Output the (X, Y) coordinate of the center of the cell containing the given text.  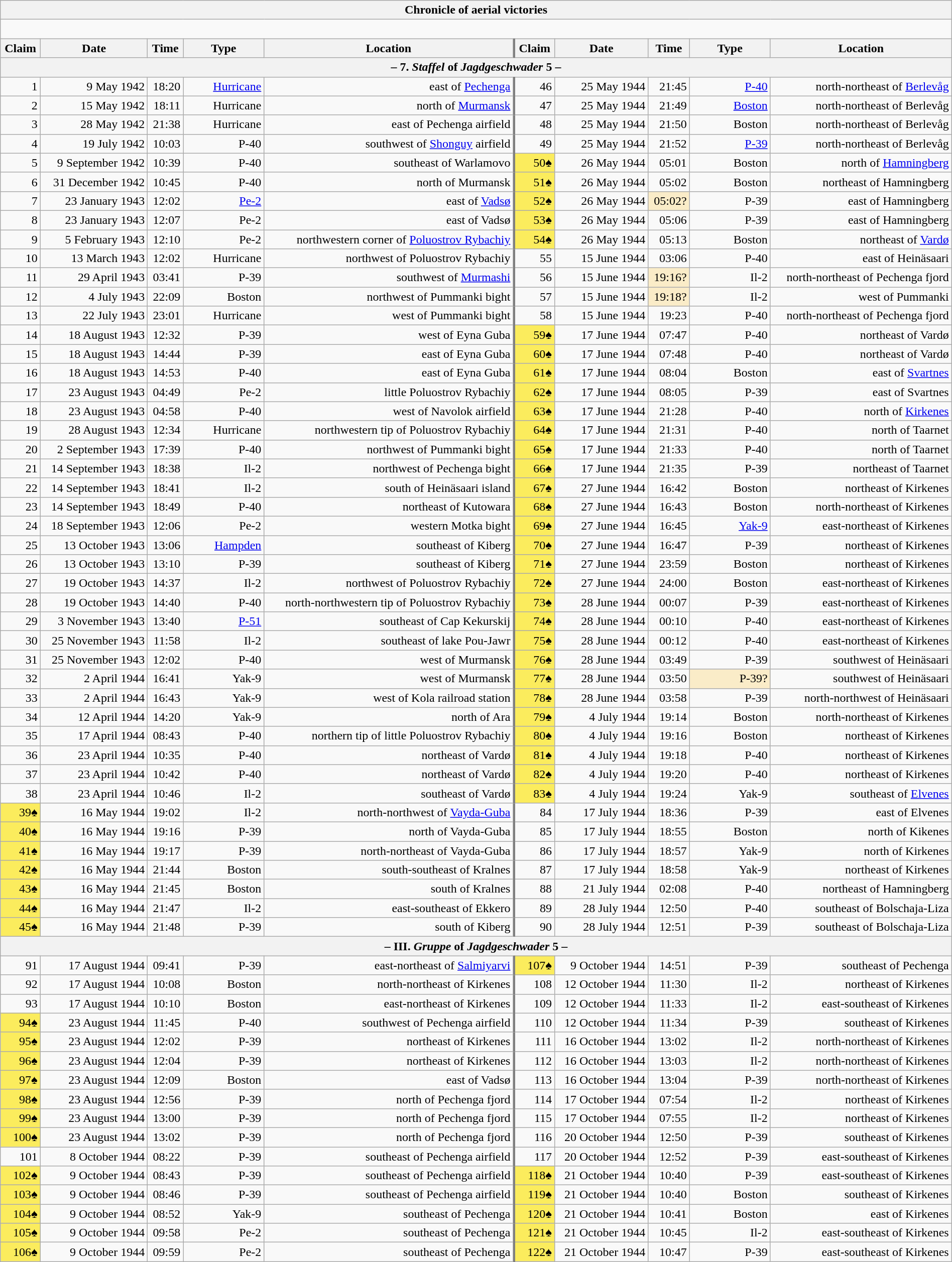
29 (21, 621)
67♠ (534, 487)
16:41 (166, 679)
12:34 (166, 430)
13 March 1943 (93, 259)
41♠ (21, 851)
90 (534, 927)
13:06 (166, 545)
60♠ (534, 354)
22 (21, 487)
40♠ (21, 831)
108 (534, 984)
111 (534, 1042)
south-southeast of Kralnes (389, 870)
9 (21, 239)
04:49 (166, 392)
86 (534, 851)
98♠ (21, 1099)
21:31 (669, 430)
28 May 1942 (93, 124)
Hampden (224, 545)
19:24 (669, 793)
23 (21, 507)
04:58 (166, 411)
21 July 1944 (602, 889)
north of Vayda-Guba (389, 831)
22 July 1943 (93, 316)
51♠ (534, 182)
56 (534, 278)
north of Hamningberg (861, 163)
21:52 (669, 144)
110 (534, 1023)
southeast of Warlamovo (389, 163)
36 (21, 755)
35 (21, 736)
52♠ (534, 201)
97♠ (21, 1080)
48 (534, 124)
88 (534, 889)
95♠ (21, 1042)
16:47 (669, 545)
66♠ (534, 468)
5 (21, 163)
11:58 (166, 641)
05:01 (669, 163)
11 (21, 278)
south of Heinäsaari island (389, 487)
16:42 (669, 487)
101 (21, 1156)
84 (534, 812)
east of Kirkenes (861, 1214)
18:41 (166, 487)
03:41 (166, 278)
25 (21, 545)
15 May 1942 (93, 105)
18:57 (669, 851)
116 (534, 1137)
38 (21, 793)
southwest of Shonguy airfield (389, 144)
119♠ (534, 1195)
99♠ (21, 1118)
31 December 1942 (93, 182)
13:10 (166, 564)
17 (21, 392)
11:45 (166, 1023)
6 (21, 182)
17 April 1944 (93, 736)
26 (21, 564)
western Motka bight (389, 526)
62♠ (534, 392)
12:06 (166, 526)
27 (21, 583)
76♠ (534, 660)
65♠ (534, 449)
5 February 1943 (93, 239)
13 (21, 316)
P-39? (730, 679)
Chronicle of aerial victories (476, 10)
21:38 (166, 124)
00:07 (669, 602)
14:37 (166, 583)
west of Navolok airfield (389, 411)
east of Elvenes (861, 812)
4 (21, 144)
8 (21, 220)
87 (534, 870)
east of Pechenga (389, 86)
37 (21, 774)
21 (21, 468)
14:44 (166, 354)
northwestern corner of Poluostrov Rybachiy (389, 239)
3 November 1943 (93, 621)
18 (21, 411)
53♠ (534, 220)
61♠ (534, 373)
14:51 (669, 965)
93 (21, 1003)
32 (21, 679)
64♠ (534, 430)
13:00 (166, 1118)
78♠ (534, 698)
14:53 (166, 373)
63♠ (534, 411)
85 (534, 831)
69♠ (534, 526)
12:09 (166, 1080)
59♠ (534, 335)
north of Kikenes (861, 831)
16:45 (669, 526)
16 (21, 373)
19 July 1942 (93, 144)
91 (21, 965)
31 (21, 660)
122♠ (534, 1252)
9 May 1942 (93, 86)
18:11 (166, 105)
00:10 (669, 621)
100♠ (21, 1137)
12:07 (166, 220)
117 (534, 1156)
19:20 (669, 774)
south of Kralnes (389, 889)
73♠ (534, 602)
33 (21, 698)
northeast of Taarnet (861, 468)
9 September 1942 (93, 163)
10:08 (166, 984)
05:02 (669, 182)
southeast of lake Pou-Jawr (389, 641)
09:41 (166, 965)
southeast of Vardø (389, 793)
115 (534, 1118)
03:06 (669, 259)
southwest of Pechenga airfield (389, 1023)
44♠ (21, 908)
P-51 (224, 621)
21:28 (669, 411)
02:08 (669, 889)
80♠ (534, 736)
southwest of Murmashi (389, 278)
03:58 (669, 698)
106♠ (21, 1252)
12:10 (166, 239)
23:01 (166, 316)
northwestern tip of Poluostrov Rybachiy (389, 430)
10:35 (166, 755)
74♠ (534, 621)
18:38 (166, 468)
39♠ (21, 812)
18:58 (669, 870)
10:03 (166, 144)
west of Pummanki (861, 297)
104♠ (21, 1214)
12:04 (166, 1061)
19 (21, 430)
114 (534, 1099)
08:52 (166, 1214)
12:56 (166, 1099)
71♠ (534, 564)
11:30 (669, 984)
southeast of Cap Kekurskij (389, 621)
89 (534, 908)
– III. Gruppe of Jagdgeschwader 5 – (476, 946)
79♠ (534, 717)
112 (534, 1061)
46 (534, 86)
14:40 (166, 602)
north-northwest of Heinäsaari (861, 698)
29 April 1943 (93, 278)
49 (534, 144)
81♠ (534, 755)
96♠ (21, 1061)
21:35 (669, 468)
10:10 (166, 1003)
113 (534, 1080)
03:50 (669, 679)
west of Kola railroad station (389, 698)
57 (534, 297)
24:00 (669, 583)
19:17 (166, 851)
12:52 (669, 1156)
75♠ (534, 641)
2 (21, 105)
03:49 (669, 660)
08:05 (669, 392)
00:12 (669, 641)
west of Eyna Guba (389, 335)
05:02? (669, 201)
94♠ (21, 1023)
little Poluostrov Rybachiy (389, 392)
17:39 (166, 449)
102♠ (21, 1176)
18 September 1943 (93, 526)
83♠ (534, 793)
east of Pechenga airfield (389, 124)
21:44 (166, 870)
12:51 (669, 927)
northeast of Kutowara (389, 507)
21:47 (166, 908)
13:04 (669, 1080)
121♠ (534, 1233)
north-northeast of Vayda-Guba (389, 851)
12:32 (166, 335)
18:36 (669, 812)
47 (534, 105)
07:48 (669, 354)
19:18 (669, 755)
21:48 (166, 927)
12 April 1944 (93, 717)
10:46 (166, 793)
1 (21, 86)
north of Ara (389, 717)
10:47 (669, 1252)
45♠ (21, 927)
10:41 (669, 1214)
09:59 (166, 1252)
4 July 1943 (93, 297)
northern tip of little Poluostrov Rybachiy (389, 736)
18:20 (166, 86)
8 October 1944 (93, 1156)
68♠ (534, 507)
3 (21, 124)
19:02 (166, 812)
118♠ (534, 1176)
05:13 (669, 239)
08:04 (669, 373)
107♠ (534, 965)
east-northeast of Salmiyarvi (389, 965)
08:22 (166, 1156)
14 (21, 335)
43♠ (21, 889)
05:06 (669, 220)
19:16? (669, 278)
west of Pummanki bight (389, 316)
08:46 (166, 1195)
72♠ (534, 583)
103♠ (21, 1195)
82♠ (534, 774)
15 (21, 354)
70♠ (534, 545)
19:23 (669, 316)
21:50 (669, 124)
11:34 (669, 1023)
42♠ (21, 870)
19:14 (669, 717)
22:09 (166, 297)
– 7. Staffel of Jagdgeschwader 5 – (476, 67)
10:42 (166, 774)
northwest of Pechenga bight (389, 468)
12 (21, 297)
north-northwest of Vayda-Guba (389, 812)
23:59 (669, 564)
20 (21, 449)
18:49 (166, 507)
09:58 (166, 1233)
10 (21, 259)
2 September 1943 (93, 449)
14:20 (166, 717)
07:55 (669, 1118)
30 (21, 641)
21:49 (669, 105)
109 (534, 1003)
07:54 (669, 1099)
10:39 (166, 163)
28 August 1943 (93, 430)
58 (534, 316)
50♠ (534, 163)
11:33 (669, 1003)
77♠ (534, 679)
28 (21, 602)
24 (21, 526)
120♠ (534, 1214)
21:33 (669, 449)
southeast of Elvenes (861, 793)
13:03 (669, 1061)
north-northwestern tip of Poluostrov Rybachiy (389, 602)
east-southeast of Ekkero (389, 908)
south of Kiberg (389, 927)
19:18? (669, 297)
92 (21, 984)
13:40 (166, 621)
east of Heinäsaari (861, 259)
54♠ (534, 239)
18:55 (669, 831)
07:47 (669, 335)
34 (21, 717)
105♠ (21, 1233)
7 (21, 201)
55 (534, 259)
